Extract the (X, Y) coordinate from the center of the cell holding the provided text.  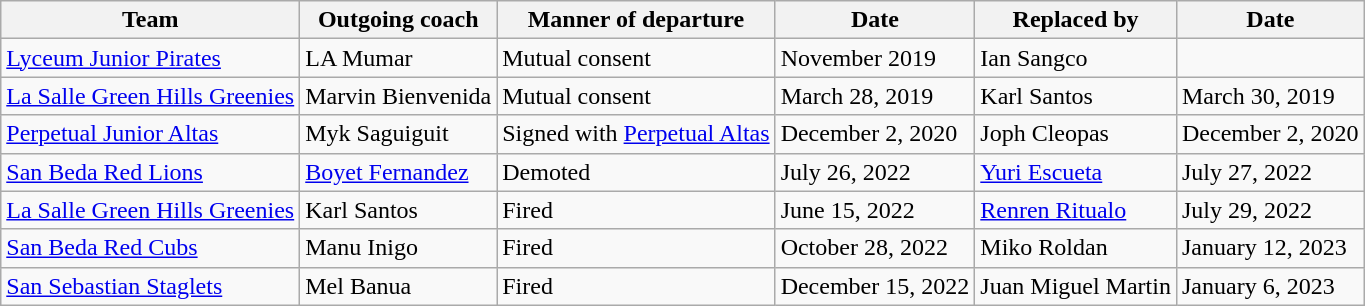
Lyceum Junior Pirates (150, 58)
Ian Sangco (1076, 58)
December 15, 2022 (875, 286)
January 6, 2023 (1270, 286)
Miko Roldan (1076, 248)
March 28, 2019 (875, 96)
Replaced by (1076, 20)
Team (150, 20)
Myk Saguiguit (398, 134)
Marvin Bienvenida (398, 96)
November 2019 (875, 58)
Manu Inigo (398, 248)
Juan Miguel Martin (1076, 286)
Yuri Escueta (1076, 172)
San Beda Red Lions (150, 172)
San Beda Red Cubs (150, 248)
Boyet Fernandez (398, 172)
Outgoing coach (398, 20)
October 28, 2022 (875, 248)
Manner of departure (636, 20)
LA Mumar (398, 58)
San Sebastian Staglets (150, 286)
July 27, 2022 (1270, 172)
Perpetual Junior Altas (150, 134)
July 26, 2022 (875, 172)
Demoted (636, 172)
June 15, 2022 (875, 210)
Mel Banua (398, 286)
Signed with Perpetual Altas (636, 134)
January 12, 2023 (1270, 248)
March 30, 2019 (1270, 96)
July 29, 2022 (1270, 210)
Renren Ritualo (1076, 210)
Joph Cleopas (1076, 134)
